For the text-containing cell, return its midpoint in [X, Y] coordinate format. 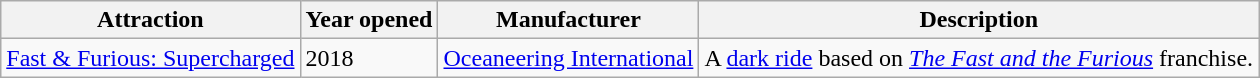
Attraction [150, 20]
A dark ride based on The Fast and the Furious franchise. [979, 58]
Fast & Furious: Supercharged [150, 58]
Description [979, 20]
Manufacturer [568, 20]
2018 [369, 58]
Year opened [369, 20]
Oceaneering International [568, 58]
